Provide the (X, Y) coordinate of the cell's center where the given text is located.  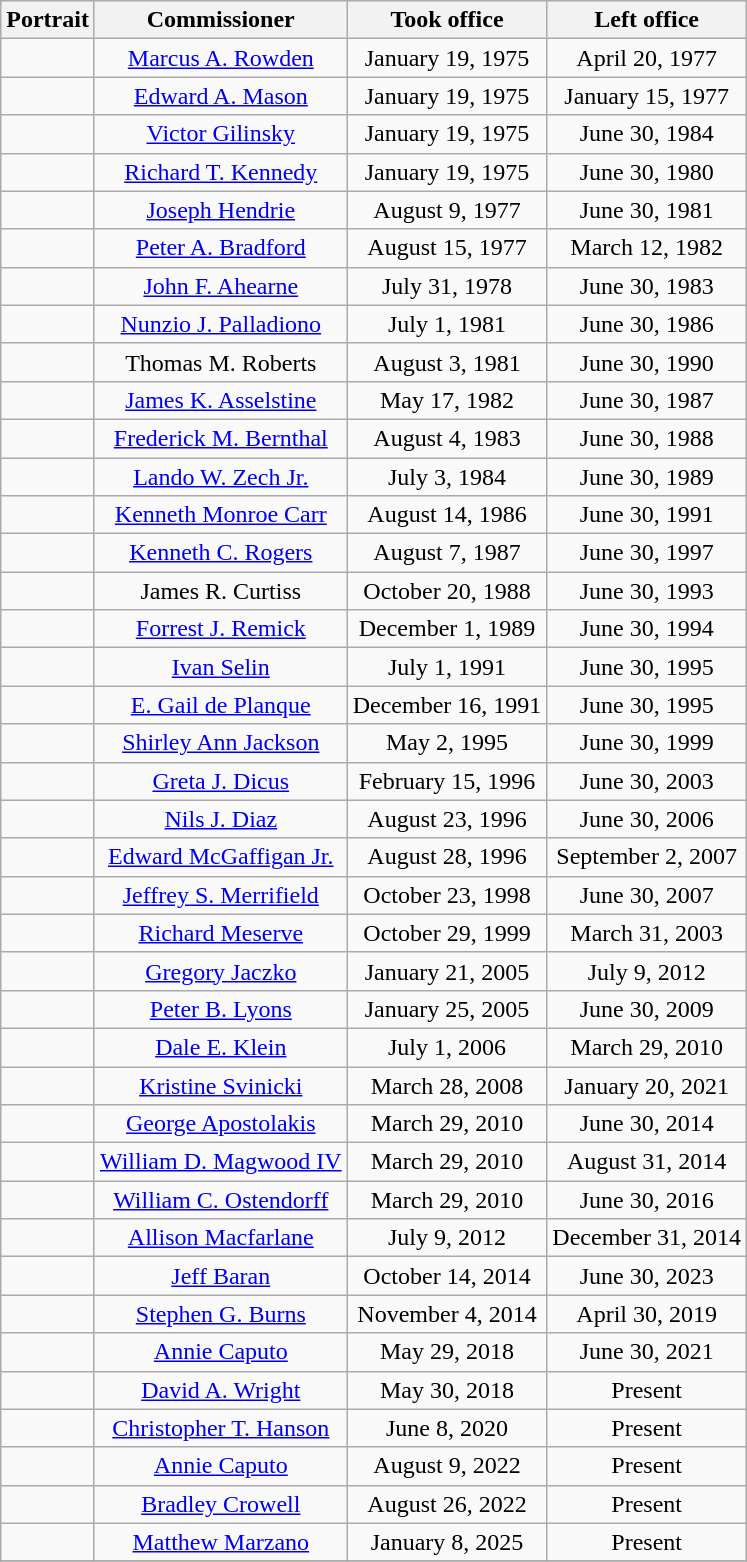
June 30, 1997 (647, 553)
Edward A. Mason (220, 96)
William C. Ostendorff (220, 1200)
Ivan Selin (220, 667)
May 29, 2018 (447, 1352)
August 9, 1977 (447, 210)
June 30, 1981 (647, 210)
June 30, 2021 (647, 1352)
May 17, 1982 (447, 400)
December 16, 1991 (447, 705)
E. Gail de Planque (220, 705)
June 30, 1994 (647, 629)
Peter B. Lyons (220, 1009)
Greta J. Dicus (220, 781)
June 30, 2023 (647, 1276)
August 14, 1986 (447, 515)
October 14, 2014 (447, 1276)
January 8, 2025 (447, 1542)
January 20, 2021 (647, 1085)
David A. Wright (220, 1390)
Commissioner (220, 20)
William D. Magwood IV (220, 1162)
James R. Curtiss (220, 591)
September 2, 2007 (647, 857)
June 30, 2009 (647, 1009)
June 30, 1984 (647, 134)
October 20, 1988 (447, 591)
November 4, 2014 (447, 1314)
Richard Meserve (220, 933)
July 3, 1984 (447, 477)
March 12, 1982 (647, 248)
June 30, 2006 (647, 819)
Forrest J. Remick (220, 629)
April 20, 1977 (647, 58)
March 31, 2003 (647, 933)
August 9, 2022 (447, 1466)
April 30, 2019 (647, 1314)
August 31, 2014 (647, 1162)
Matthew Marzano (220, 1542)
August 26, 2022 (447, 1504)
Jeff Baran (220, 1276)
June 8, 2020 (447, 1428)
Kenneth Monroe Carr (220, 515)
June 30, 1986 (647, 324)
August 4, 1983 (447, 438)
July 1, 1991 (447, 667)
August 23, 1996 (447, 819)
June 30, 1993 (647, 591)
Kristine Svinicki (220, 1085)
Richard T. Kennedy (220, 172)
August 28, 1996 (447, 857)
Bradley Crowell (220, 1504)
Stephen G. Burns (220, 1314)
Gregory Jaczko (220, 971)
June 30, 1990 (647, 362)
Peter A. Bradford (220, 248)
June 30, 2007 (647, 895)
June 30, 1980 (647, 172)
James K. Asselstine (220, 400)
Took office (447, 20)
Shirley Ann Jackson (220, 743)
May 30, 2018 (447, 1390)
Thomas M. Roberts (220, 362)
Nils J. Diaz (220, 819)
August 15, 1977 (447, 248)
Jeffrey S. Merrifield (220, 895)
June 30, 1989 (647, 477)
Victor Gilinsky (220, 134)
December 1, 1989 (447, 629)
June 30, 1987 (647, 400)
Left office (647, 20)
Allison Macfarlane (220, 1238)
June 30, 2016 (647, 1200)
June 30, 1988 (647, 438)
October 29, 1999 (447, 933)
October 23, 1998 (447, 895)
Edward McGaffigan Jr. (220, 857)
Frederick M. Bernthal (220, 438)
June 30, 1999 (647, 743)
January 25, 2005 (447, 1009)
August 7, 1987 (447, 553)
Joseph Hendrie (220, 210)
June 30, 1983 (647, 286)
December 31, 2014 (647, 1238)
Lando W. Zech Jr. (220, 477)
January 21, 2005 (447, 971)
February 15, 1996 (447, 781)
Christopher T. Hanson (220, 1428)
June 30, 1991 (647, 515)
Nunzio J. Palladiono (220, 324)
Dale E. Klein (220, 1047)
John F. Ahearne (220, 286)
August 3, 1981 (447, 362)
Marcus A. Rowden (220, 58)
June 30, 2003 (647, 781)
July 31, 1978 (447, 286)
George Apostolakis (220, 1124)
June 30, 2014 (647, 1124)
May 2, 1995 (447, 743)
July 1, 1981 (447, 324)
Kenneth C. Rogers (220, 553)
March 28, 2008 (447, 1085)
July 1, 2006 (447, 1047)
January 15, 1977 (647, 96)
Portrait (48, 20)
